Search for the cell housing the specified text and yield its (x, y) center coordinate. 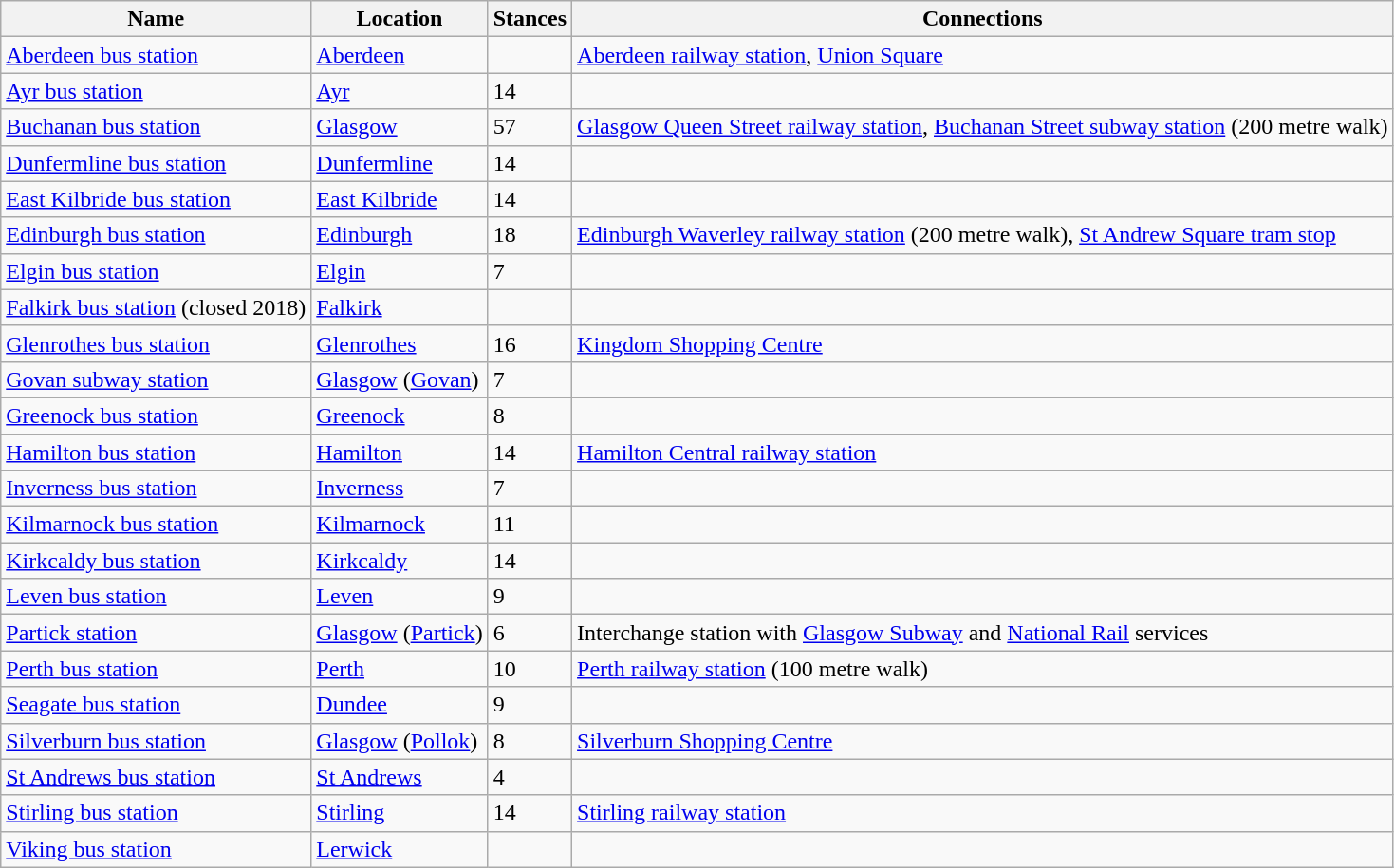
Falkirk bus station (closed 2018) (156, 307)
Perth (400, 669)
Connections (983, 19)
Silverburn Shopping Centre (983, 741)
Hamilton (400, 452)
Ayr (400, 91)
Partick station (156, 633)
Edinburgh (400, 235)
Glasgow (400, 127)
Viking bus station (156, 849)
Edinburgh bus station (156, 235)
4 (530, 777)
Lerwick (400, 849)
18 (530, 235)
Glenrothes (400, 343)
Kingdom Shopping Centre (983, 343)
16 (530, 343)
Kilmarnock (400, 525)
6 (530, 633)
Greenock (400, 416)
Glasgow (Pollok) (400, 741)
Falkirk (400, 307)
57 (530, 127)
Stirling bus station (156, 813)
Glasgow Queen Street railway station, Buchanan Street subway station (200 metre walk) (983, 127)
Silverburn bus station (156, 741)
Interchange station with Glasgow Subway and National Rail services (983, 633)
Hamilton Central railway station (983, 452)
Aberdeen (400, 55)
Dundee (400, 705)
Location (400, 19)
11 (530, 525)
Govan subway station (156, 379)
Dunfermline bus station (156, 163)
Ayr bus station (156, 91)
East Kilbride (400, 199)
St Andrews (400, 777)
Kilmarnock bus station (156, 525)
Stirling (400, 813)
Elgin (400, 271)
Perth bus station (156, 669)
Hamilton bus station (156, 452)
Stances (530, 19)
Greenock bus station (156, 416)
Inverness (400, 489)
Perth railway station (100 metre walk) (983, 669)
Aberdeen railway station, Union Square (983, 55)
Glasgow (Partick) (400, 633)
Inverness bus station (156, 489)
Seagate bus station (156, 705)
Kirkcaldy (400, 561)
Name (156, 19)
Glasgow (Govan) (400, 379)
Buchanan bus station (156, 127)
Leven (400, 597)
Dunfermline (400, 163)
East Kilbride bus station (156, 199)
Edinburgh Waverley railway station (200 metre walk), St Andrew Square tram stop (983, 235)
Aberdeen bus station (156, 55)
10 (530, 669)
Glenrothes bus station (156, 343)
Leven bus station (156, 597)
Kirkcaldy bus station (156, 561)
Elgin bus station (156, 271)
Stirling railway station (983, 813)
St Andrews bus station (156, 777)
